Locate the cell with the specified text and output its (x, y) center coordinate. 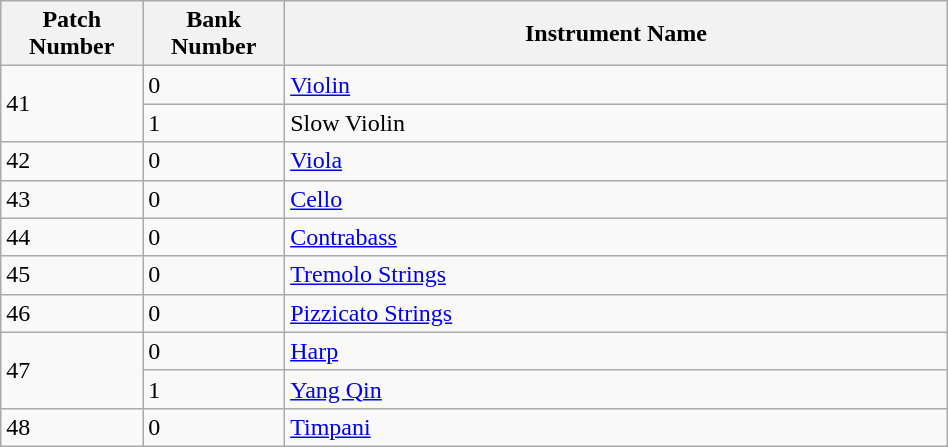
47 (72, 370)
Viola (616, 161)
42 (72, 161)
Harp (616, 351)
Pizzicato Strings (616, 313)
Yang Qin (616, 389)
Violin (616, 85)
45 (72, 275)
Cello (616, 199)
Bank Number (214, 34)
41 (72, 104)
Timpani (616, 427)
44 (72, 237)
Slow Violin (616, 123)
Patch Number (72, 34)
48 (72, 427)
Tremolo Strings (616, 275)
46 (72, 313)
Contrabass (616, 237)
43 (72, 199)
Instrument Name (616, 34)
